Provide the (x, y) coordinate of the cell's center where the given text is located.  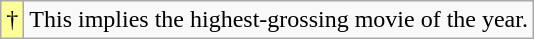
† (12, 20)
This implies the highest-grossing movie of the year. (279, 20)
